Identify which cell holds the provided text, then report its [x, y] central coordinate. 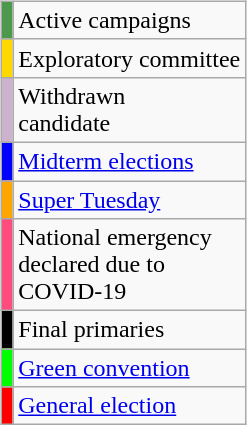
Withdrawn candidate [130, 110]
Active campaigns [130, 20]
Green convention [130, 368]
Midterm elections [130, 161]
National emergency declared due toCOVID-19 [130, 265]
Final primaries [130, 330]
General election [130, 406]
Exploratory committee [130, 58]
Super Tuesday [130, 199]
